Search for the cell housing the specified text and yield its (X, Y) center coordinate. 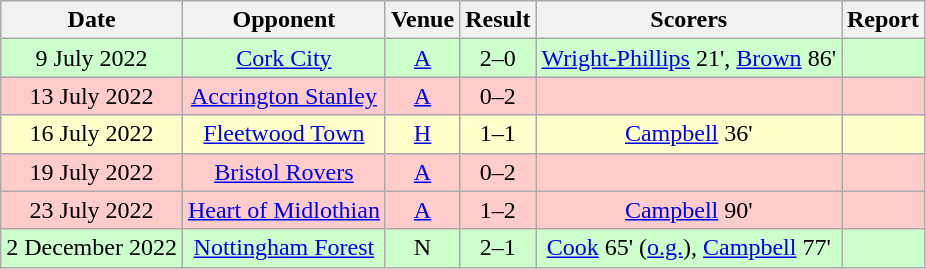
Report (884, 20)
Campbell 36' (688, 134)
19 July 2022 (92, 172)
2–0 (498, 58)
Accrington Stanley (284, 96)
Cook 65' (o.g.), Campbell 77' (688, 248)
1–2 (498, 210)
Campbell 90' (688, 210)
1–1 (498, 134)
2–1 (498, 248)
Fleetwood Town (284, 134)
16 July 2022 (92, 134)
H (422, 134)
Wright-Phillips 21', Brown 86' (688, 58)
N (422, 248)
Bristol Rovers (284, 172)
Scorers (688, 20)
Nottingham Forest (284, 248)
13 July 2022 (92, 96)
2 December 2022 (92, 248)
Opponent (284, 20)
Heart of Midlothian (284, 210)
Date (92, 20)
Result (498, 20)
23 July 2022 (92, 210)
Cork City (284, 58)
9 July 2022 (92, 58)
Venue (422, 20)
